Search for the cell housing the specified text and yield its (x, y) center coordinate. 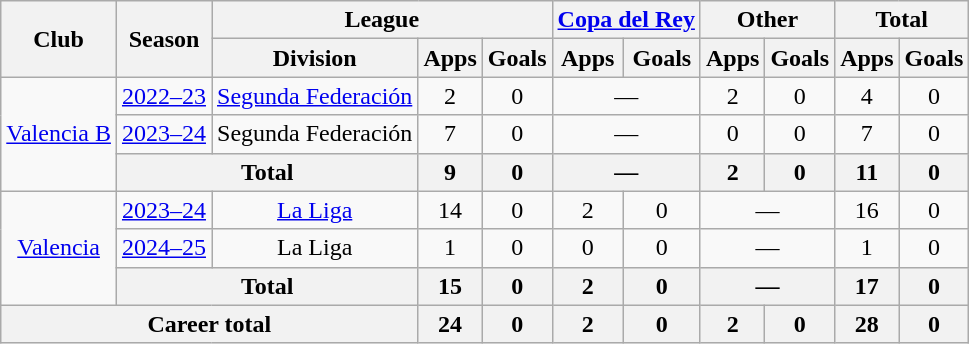
2022–23 (164, 96)
28 (867, 324)
Division (315, 58)
4 (867, 96)
24 (450, 324)
Valencia (59, 248)
Career total (210, 324)
15 (450, 286)
Copa del Rey (626, 20)
Club (59, 39)
Valencia B (59, 134)
11 (867, 172)
9 (450, 172)
14 (450, 210)
Season (164, 39)
Other (767, 20)
16 (867, 210)
17 (867, 286)
League (382, 20)
2024–25 (164, 248)
